Search for the cell housing the specified text and yield its (x, y) center coordinate. 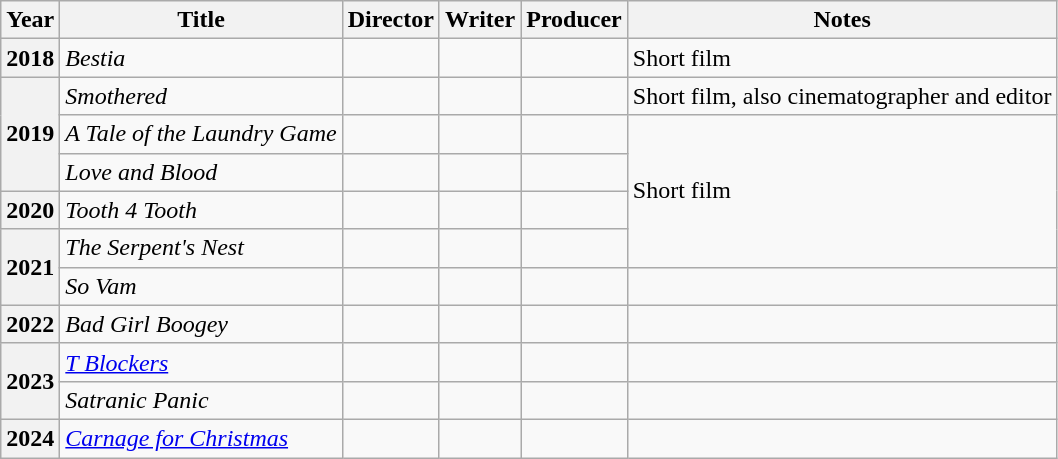
2019 (30, 134)
Carnage for Christmas (201, 438)
T Blockers (201, 362)
Producer (574, 20)
Director (390, 20)
The Serpent's Nest (201, 248)
2020 (30, 210)
Short film, also cinematographer and editor (842, 96)
2024 (30, 438)
Writer (480, 20)
Notes (842, 20)
Smothered (201, 96)
Title (201, 20)
Bestia (201, 58)
2023 (30, 381)
2018 (30, 58)
Tooth 4 Tooth (201, 210)
2021 (30, 267)
Satranic Panic (201, 400)
So Vam (201, 286)
Bad Girl Boogey (201, 324)
Love and Blood (201, 172)
2022 (30, 324)
Year (30, 20)
A Tale of the Laundry Game (201, 134)
